Capture the cell that displays the provided text and extract its (x, y) central coordinate. 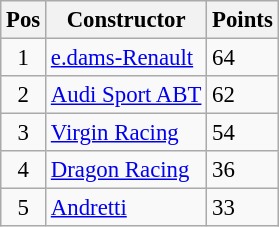
5 (24, 208)
33 (242, 208)
54 (242, 133)
Andretti (126, 208)
Constructor (126, 20)
Dragon Racing (126, 170)
62 (242, 95)
2 (24, 95)
Virgin Racing (126, 133)
4 (24, 170)
3 (24, 133)
1 (24, 58)
Points (242, 20)
Audi Sport ABT (126, 95)
36 (242, 170)
64 (242, 58)
e.dams-Renault (126, 58)
Pos (24, 20)
